Extract the [x, y] coordinate from the center of the cell holding the provided text.  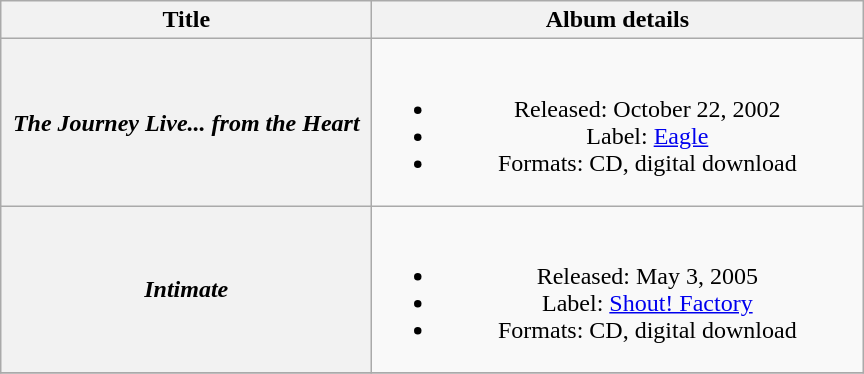
The Journey Live... from the Heart [186, 122]
Album details [618, 20]
Released: May 3, 2005Label: Shout! FactoryFormats: CD, digital download [618, 290]
Intimate [186, 290]
Title [186, 20]
Released: October 22, 2002Label: EagleFormats: CD, digital download [618, 122]
